Provide the [X, Y] coordinate of the cell's center where the given text is located.  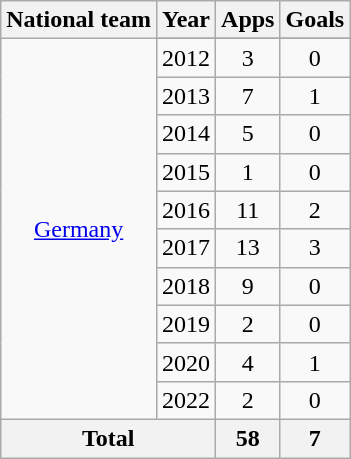
2022 [186, 400]
National team [79, 20]
11 [248, 210]
Total [108, 438]
2016 [186, 210]
2013 [186, 96]
5 [248, 134]
2015 [186, 172]
2019 [186, 324]
13 [248, 248]
4 [248, 362]
2012 [186, 58]
58 [248, 438]
2017 [186, 248]
Apps [248, 20]
Year [186, 20]
2020 [186, 362]
Goals [315, 20]
9 [248, 286]
Germany [79, 230]
2018 [186, 286]
2014 [186, 134]
